Detect which cell encompasses the target text, then output its (x, y) center coordinate. 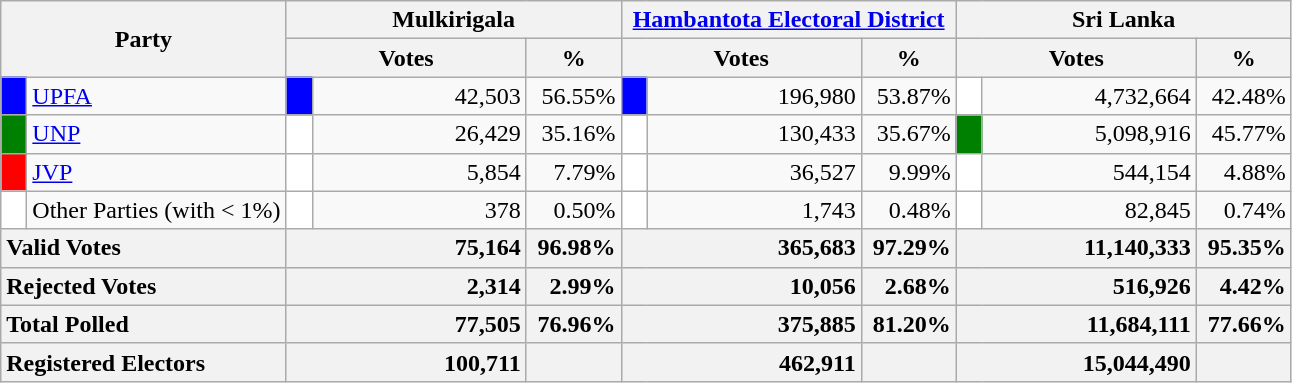
UNP (156, 134)
Mulkirigala (454, 20)
378 (419, 210)
4,732,664 (1089, 96)
11,140,333 (1076, 248)
95.35% (1244, 248)
365,683 (741, 248)
36,527 (754, 172)
81.20% (908, 324)
96.98% (574, 248)
56.55% (574, 96)
Valid Votes (144, 248)
130,433 (754, 134)
1,743 (754, 210)
0.74% (1244, 210)
0.50% (574, 210)
10,056 (741, 286)
Total Polled (144, 324)
2.68% (908, 286)
82,845 (1089, 210)
Hambantota Electoral District (788, 20)
77.66% (1244, 324)
JVP (156, 172)
7.79% (574, 172)
9.99% (908, 172)
0.48% (908, 210)
4.42% (1244, 286)
Party (144, 39)
42,503 (419, 96)
Rejected Votes (144, 286)
516,926 (1076, 286)
75,164 (406, 248)
15,044,490 (1076, 362)
5,854 (419, 172)
45.77% (1244, 134)
Sri Lanka (1124, 20)
100,711 (406, 362)
Other Parties (with < 1%) (156, 210)
196,980 (754, 96)
26,429 (419, 134)
76.96% (574, 324)
5,098,916 (1089, 134)
42.48% (1244, 96)
11,684,111 (1076, 324)
544,154 (1089, 172)
4.88% (1244, 172)
97.29% (908, 248)
35.16% (574, 134)
35.67% (908, 134)
77,505 (406, 324)
53.87% (908, 96)
2,314 (406, 286)
UPFA (156, 96)
Registered Electors (144, 362)
375,885 (741, 324)
2.99% (574, 286)
462,911 (741, 362)
